Return [X, Y] of the center of cell containing provided text 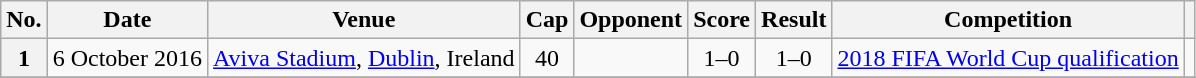
Opponent [631, 20]
Aviva Stadium, Dublin, Ireland [364, 58]
6 October 2016 [127, 58]
Date [127, 20]
Venue [364, 20]
Score [722, 20]
Cap [547, 20]
Competition [1008, 20]
Result [794, 20]
2018 FIFA World Cup qualification [1008, 58]
No. [24, 20]
1 [24, 58]
40 [547, 58]
